Find where the given text appears and provide that cell's center as [X, Y] coordinate. 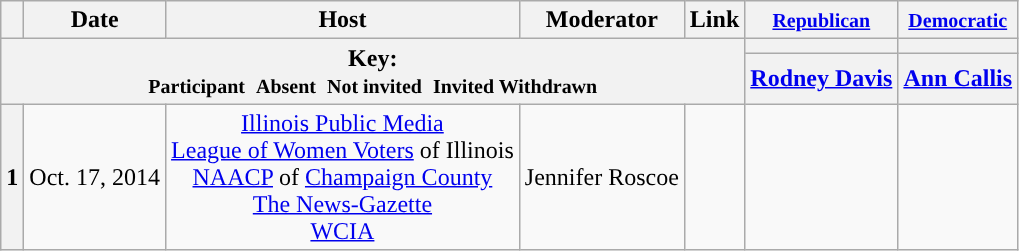
Link [714, 20]
Rodney Davis [822, 78]
Moderator [602, 20]
1 [12, 177]
Jennifer Roscoe [602, 177]
Illinois Public MediaLeague of Women Voters of IllinoisNAACP of Champaign CountyThe News-GazetteWCIA [343, 177]
Host [343, 20]
Democratic [958, 20]
Oct. 17, 2014 [95, 177]
Date [95, 20]
Ann Callis [958, 78]
Republican [822, 20]
Key: Participant Absent Not invited Invited Withdrawn [373, 72]
